Scan for the cell matching the given text and deliver its (x, y) coordinate at center. 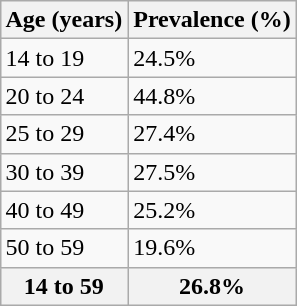
Age (years) (64, 20)
44.8% (212, 96)
24.5% (212, 58)
14 to 59 (64, 286)
20 to 24 (64, 96)
27.5% (212, 172)
40 to 49 (64, 210)
30 to 39 (64, 172)
19.6% (212, 248)
27.4% (212, 134)
50 to 59 (64, 248)
Prevalence (%) (212, 20)
14 to 19 (64, 58)
25.2% (212, 210)
26.8% (212, 286)
25 to 29 (64, 134)
